Identify which cell holds the provided text, then report its [x, y] central coordinate. 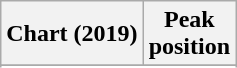
Chart (2019) [72, 34]
Peakposition [189, 34]
